For the text-containing cell, return its midpoint in (X, Y) coordinate format. 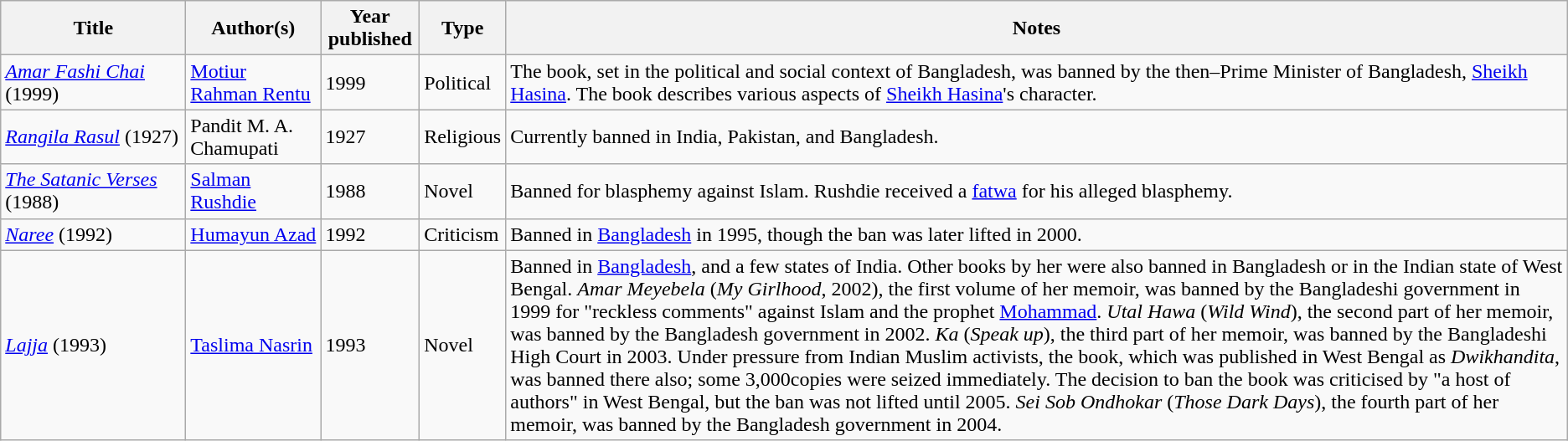
1993 (370, 345)
Lajja (1993) (94, 345)
Author(s) (253, 28)
Rangila Rasul (1927) (94, 137)
Pandit M. A. Chamupati (253, 137)
1992 (370, 234)
The Satanic Verses (1988) (94, 191)
Humayun Azad (253, 234)
Type (462, 28)
Motiur Rahman Rentu (253, 82)
Taslima Nasrin (253, 345)
Naree (1992) (94, 234)
Year published (370, 28)
Amar Fashi Chai (1999) (94, 82)
Title (94, 28)
1999 (370, 82)
Banned in Bangladesh in 1995, though the ban was later lifted in 2000. (1037, 234)
Religious (462, 137)
Criticism (462, 234)
1988 (370, 191)
Notes (1037, 28)
Salman Rushdie (253, 191)
Currently banned in India, Pakistan, and Bangladesh. (1037, 137)
Banned for blasphemy against Islam. Rushdie received a fatwa for his alleged blasphemy. (1037, 191)
Political (462, 82)
1927 (370, 137)
